From the cell containing the given text, extract its center point as (X, Y) coordinate. 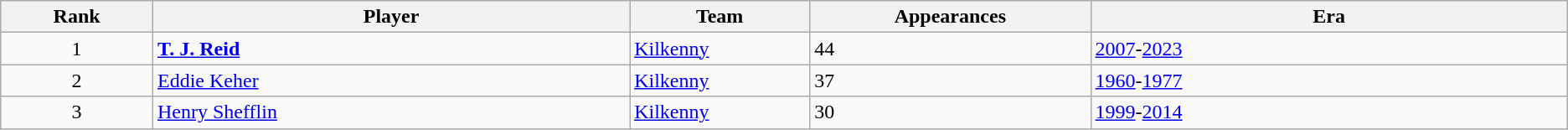
Team (720, 17)
30 (950, 112)
Player (390, 17)
1 (77, 49)
Era (1328, 17)
37 (950, 81)
44 (950, 49)
Appearances (950, 17)
3 (77, 112)
Rank (77, 17)
T. J. Reid (390, 49)
2 (77, 81)
2007-2023 (1328, 49)
1999-2014 (1328, 112)
Eddie Keher (390, 81)
1960-1977 (1328, 81)
Henry Shefflin (390, 112)
